Provide the (x, y) coordinate of the cell's center where the given text is located.  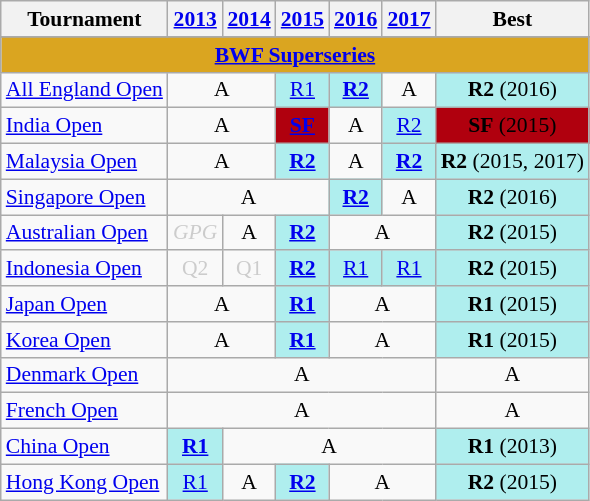
Japan Open (84, 304)
China Open (84, 447)
2016 (356, 19)
Q2 (195, 269)
India Open (84, 126)
2013 (195, 19)
Q1 (248, 269)
Indonesia Open (84, 269)
2014 (248, 19)
Malaysia Open (84, 162)
R2 (2015, 2017) (512, 162)
SF (2015) (512, 126)
French Open (84, 411)
2017 (408, 19)
2015 (302, 19)
Singapore Open (84, 197)
BWF Superseries (295, 55)
R1 (2013) (512, 447)
SF (302, 126)
Tournament (84, 19)
Best (512, 19)
Hong Kong Open (84, 482)
Australian Open (84, 233)
GPG (195, 233)
Korea Open (84, 340)
Denmark Open (84, 375)
All England Open (84, 90)
